From the cell containing the given text, extract its center point as (x, y) coordinate. 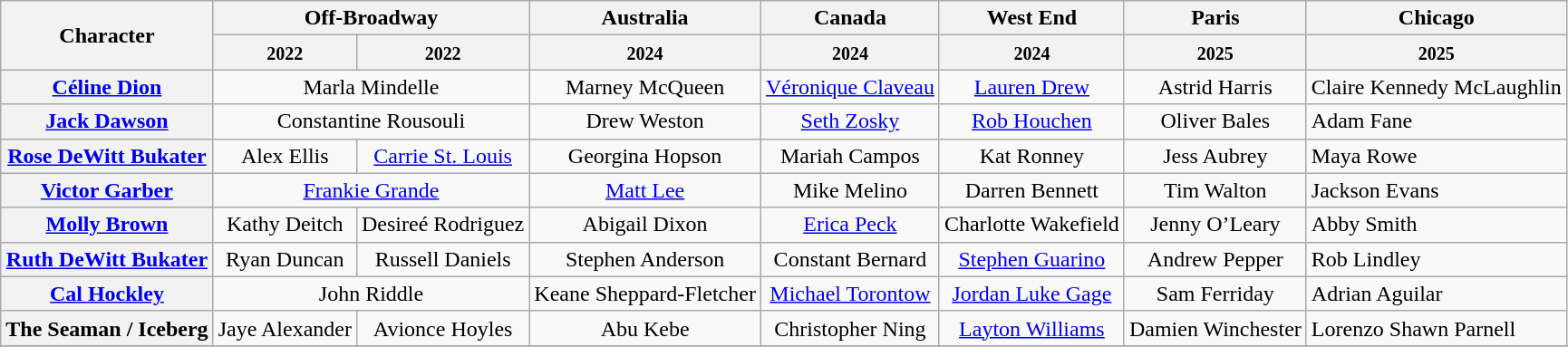
Drew Weston (645, 121)
Jaye Alexander (285, 328)
Abu Kebe (645, 328)
Desireé Rodriguez (442, 225)
Damien Winchester (1215, 328)
Darren Bennett (1031, 190)
Canada (850, 18)
Stephen Anderson (645, 259)
Astrid Harris (1215, 87)
Andrew Pepper (1215, 259)
Australia (645, 18)
Stephen Guarino (1031, 259)
Jordan Luke Gage (1031, 294)
Russell Daniels (442, 259)
Oliver Bales (1215, 121)
Layton Williams (1031, 328)
Character (107, 35)
Jenny O’Leary (1215, 225)
Jess Aubrey (1215, 156)
Constant Bernard (850, 259)
Kat Ronney (1031, 156)
Rob Lindley (1436, 259)
Molly Brown (107, 225)
Rob Houchen (1031, 121)
Frankie Grande (372, 190)
Ruth DeWitt Bukater (107, 259)
Maya Rowe (1436, 156)
Carrie St. Louis (442, 156)
Ryan Duncan (285, 259)
Cal Hockley (107, 294)
Charlotte Wakefield (1031, 225)
Lorenzo Shawn Parnell (1436, 328)
Georgina Hopson (645, 156)
Chicago (1436, 18)
Paris (1215, 18)
Off-Broadway (372, 18)
Jack Dawson (107, 121)
Véronique Claveau (850, 87)
Marney McQueen (645, 87)
Marla Mindelle (372, 87)
Adrian Aguilar (1436, 294)
Jackson Evans (1436, 190)
Adam Fane (1436, 121)
Tim Walton (1215, 190)
Alex Ellis (285, 156)
Mariah Campos (850, 156)
Seth Zosky (850, 121)
Victor Garber (107, 190)
Lauren Drew (1031, 87)
Sam Ferriday (1215, 294)
Matt Lee (645, 190)
Keane Sheppard-Fletcher (645, 294)
The Seaman / Iceberg (107, 328)
Abigail Dixon (645, 225)
Christopher Ning (850, 328)
Avionce Hoyles (442, 328)
Erica Peck (850, 225)
Mike Melino (850, 190)
Abby Smith (1436, 225)
Constantine Rousouli (372, 121)
Michael Torontow (850, 294)
Rose DeWitt Bukater (107, 156)
Céline Dion (107, 87)
West End (1031, 18)
John Riddle (372, 294)
Claire Kennedy McLaughlin (1436, 87)
Kathy Deitch (285, 225)
